Return [x, y] of the center of cell containing provided text 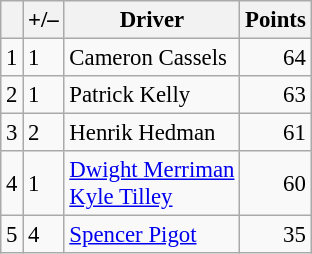
Patrick Kelly [152, 95]
63 [276, 95]
Points [276, 20]
Henrik Hedman [152, 133]
5 [12, 235]
3 [12, 133]
Cameron Cassels [152, 58]
Dwight Merriman Kyle Tilley [152, 184]
64 [276, 58]
61 [276, 133]
Spencer Pigot [152, 235]
60 [276, 184]
Driver [152, 20]
35 [276, 235]
+/– [44, 20]
